Output the [X, Y] coordinate of the center of the cell containing the given text.  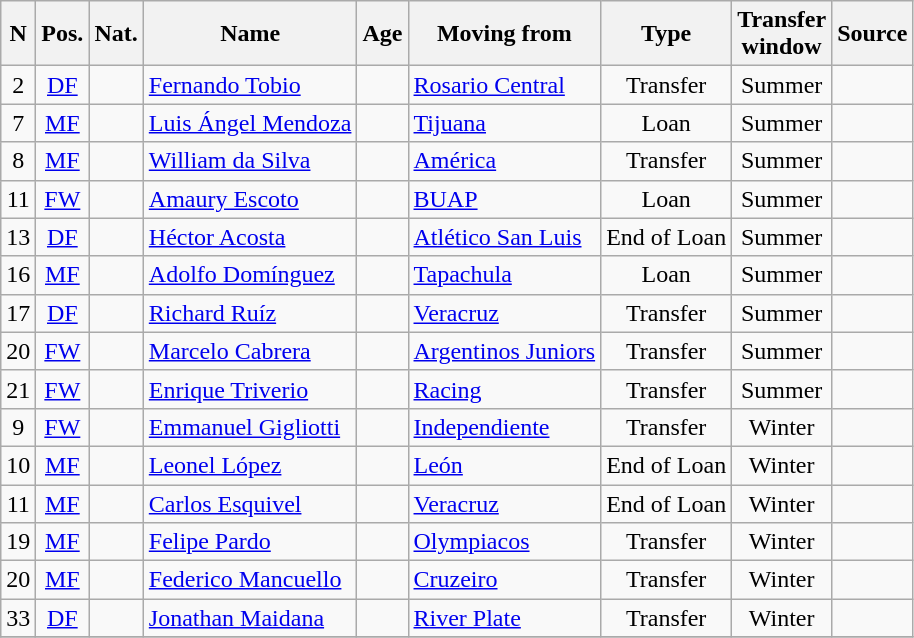
16 [18, 275]
Felipe Pardo [250, 542]
Federico Mancuello [250, 580]
Argentinos Juniors [504, 351]
Fernando Tobio [250, 85]
8 [18, 161]
Cruzeiro [504, 580]
Amaury Escoto [250, 199]
Carlos Esquivel [250, 503]
BUAP [504, 199]
Source [872, 34]
Name [250, 34]
2 [18, 85]
Héctor Acosta [250, 237]
13 [18, 237]
Atlético San Luis [504, 237]
Type [666, 34]
Marcelo Cabrera [250, 351]
Transferwindow [782, 34]
América [504, 161]
Tapachula [504, 275]
Enrique Triverio [250, 389]
William da Silva [250, 161]
River Plate [504, 618]
Adolfo Domínguez [250, 275]
Olympiacos [504, 542]
Rosario Central [504, 85]
Age [382, 34]
Moving from [504, 34]
Independiente [504, 427]
19 [18, 542]
7 [18, 123]
N [18, 34]
Tijuana [504, 123]
Jonathan Maidana [250, 618]
Racing [504, 389]
Luis Ángel Mendoza [250, 123]
33 [18, 618]
9 [18, 427]
Richard Ruíz [250, 313]
10 [18, 465]
Emmanuel Gigliotti [250, 427]
17 [18, 313]
21 [18, 389]
Nat. [116, 34]
Pos. [62, 34]
León [504, 465]
Leonel López [250, 465]
